Locate the cell with the specified text and output its [x, y] center coordinate. 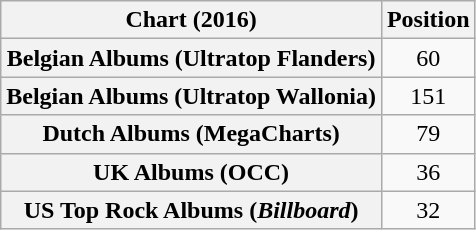
US Top Rock Albums (Billboard) [192, 210]
79 [428, 134]
Dutch Albums (MegaCharts) [192, 134]
Chart (2016) [192, 20]
Belgian Albums (Ultratop Flanders) [192, 58]
Position [428, 20]
UK Albums (OCC) [192, 172]
32 [428, 210]
Belgian Albums (Ultratop Wallonia) [192, 96]
60 [428, 58]
36 [428, 172]
151 [428, 96]
